Identify which cell holds the provided text, then report its (X, Y) central coordinate. 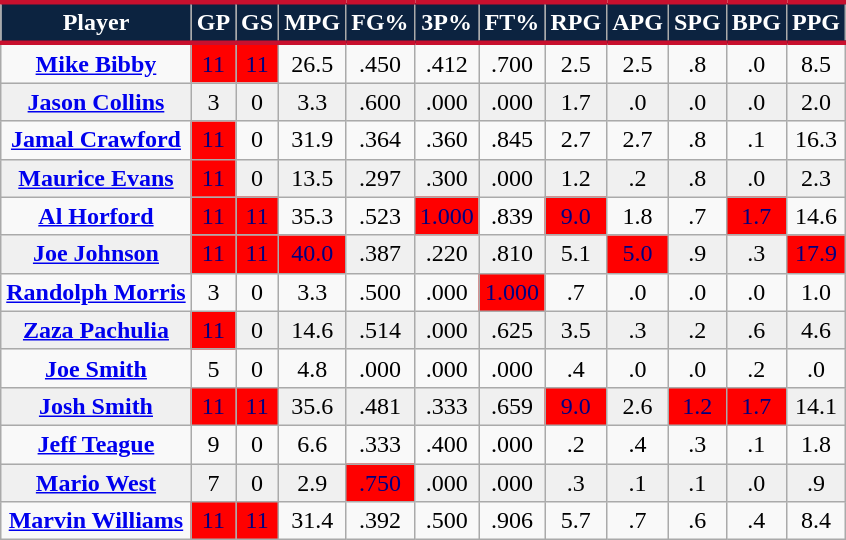
MPG (312, 22)
5.0 (638, 254)
Player (96, 22)
Jeff Teague (96, 444)
8.4 (816, 521)
Mario West (96, 483)
.481 (380, 406)
.514 (380, 330)
APG (638, 22)
.700 (512, 63)
4.6 (816, 330)
Al Horford (96, 216)
3P% (446, 22)
SPG (697, 22)
40.0 (312, 254)
.220 (446, 254)
Marvin Williams (96, 521)
.364 (380, 140)
5.1 (576, 254)
5 (213, 368)
13.5 (312, 178)
FT% (512, 22)
PPG (816, 22)
GP (213, 22)
.600 (380, 102)
14.1 (816, 406)
Mike Bibby (96, 63)
Jason Collins (96, 102)
FG% (380, 22)
1.0 (816, 292)
2.9 (312, 483)
16.3 (816, 140)
35.6 (312, 406)
.450 (380, 63)
.659 (512, 406)
GS (258, 22)
.810 (512, 254)
8.5 (816, 63)
.387 (380, 254)
4.8 (312, 368)
.750 (380, 483)
2.3 (816, 178)
17.9 (816, 254)
.839 (512, 216)
Joe Johnson (96, 254)
.392 (380, 521)
RPG (576, 22)
.297 (380, 178)
35.3 (312, 216)
.906 (512, 521)
Randolph Morris (96, 292)
Joe Smith (96, 368)
.845 (512, 140)
31.9 (312, 140)
.523 (380, 216)
Zaza Pachulia (96, 330)
.400 (446, 444)
.360 (446, 140)
Maurice Evans (96, 178)
BPG (756, 22)
2.0 (816, 102)
.300 (446, 178)
7 (213, 483)
9 (213, 444)
2.6 (638, 406)
Josh Smith (96, 406)
5.7 (576, 521)
Jamal Crawford (96, 140)
26.5 (312, 63)
.625 (512, 330)
3.5 (576, 330)
6.6 (312, 444)
.412 (446, 63)
31.4 (312, 521)
